Return [x, y] of the center of cell containing provided text 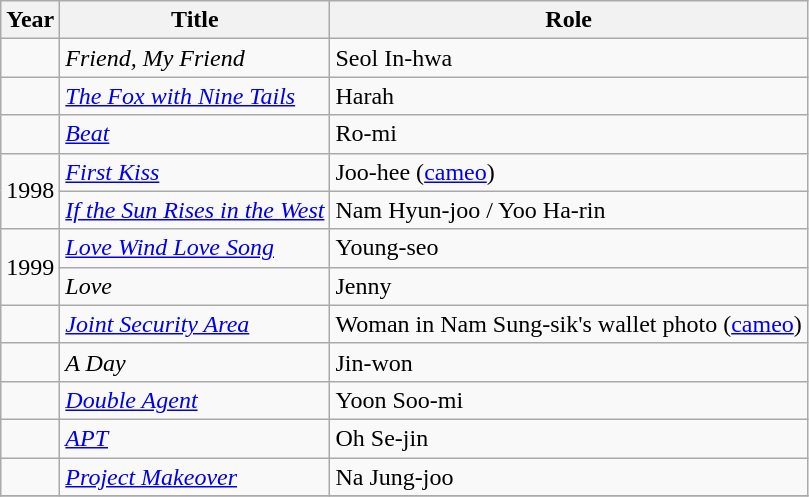
A Day [195, 362]
Jenny [568, 286]
Young-seo [568, 248]
Joo-hee (cameo) [568, 172]
Nam Hyun-joo / Yoo Ha-rin [568, 210]
Friend, My Friend [195, 58]
APT [195, 438]
Yoon Soo-mi [568, 400]
Year [30, 20]
1999 [30, 267]
Love Wind Love Song [195, 248]
Harah [568, 96]
1998 [30, 191]
Project Makeover [195, 477]
If the Sun Rises in the West [195, 210]
Ro-mi [568, 134]
Seol In-hwa [568, 58]
Woman in Nam Sung-sik's wallet photo (cameo) [568, 324]
Beat [195, 134]
Title [195, 20]
The Fox with Nine Tails [195, 96]
First Kiss [195, 172]
Na Jung-joo [568, 477]
Double Agent [195, 400]
Oh Se-jin [568, 438]
Jin-won [568, 362]
Joint Security Area [195, 324]
Role [568, 20]
Love [195, 286]
